Output the [x, y] coordinate of the center of the cell containing the given text.  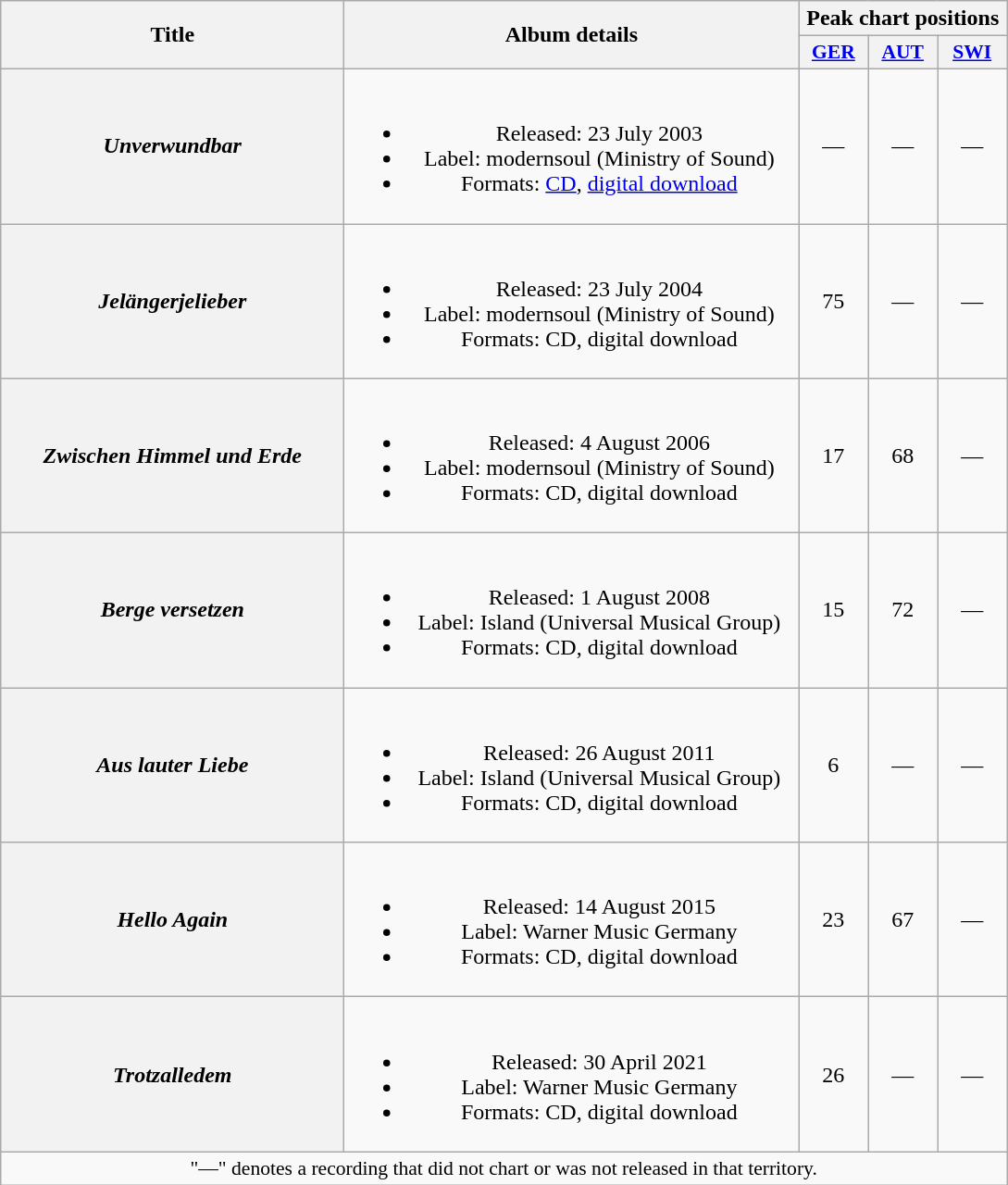
Hello Again [172, 920]
17 [833, 455]
68 [903, 455]
23 [833, 920]
72 [903, 611]
15 [833, 611]
SWI [972, 53]
Jelängerjelieber [172, 302]
Released: 30 April 2021Label: Warner Music GermanyFormats: CD, digital download [572, 1074]
Zwischen Himmel und Erde [172, 455]
Released: 14 August 2015Label: Warner Music GermanyFormats: CD, digital download [572, 920]
Aus lauter Liebe [172, 765]
Released: 23 July 2003Label: modernsoul (Ministry of Sound)Formats: CD, digital download [572, 146]
"—" denotes a recording that did not chart or was not released in that territory. [504, 1168]
Trotzalledem [172, 1074]
Title [172, 35]
Released: 23 July 2004Label: modernsoul (Ministry of Sound)Formats: CD, digital download [572, 302]
6 [833, 765]
75 [833, 302]
Unverwundbar [172, 146]
67 [903, 920]
Berge versetzen [172, 611]
Album details [572, 35]
Released: 1 August 2008Label: Island (Universal Musical Group)Formats: CD, digital download [572, 611]
Released: 4 August 2006Label: modernsoul (Ministry of Sound)Formats: CD, digital download [572, 455]
AUT [903, 53]
26 [833, 1074]
GER [833, 53]
Peak chart positions [903, 19]
Released: 26 August 2011Label: Island (Universal Musical Group)Formats: CD, digital download [572, 765]
